Return the (X, Y) coordinate for the center point of the cell that contains the specified text.  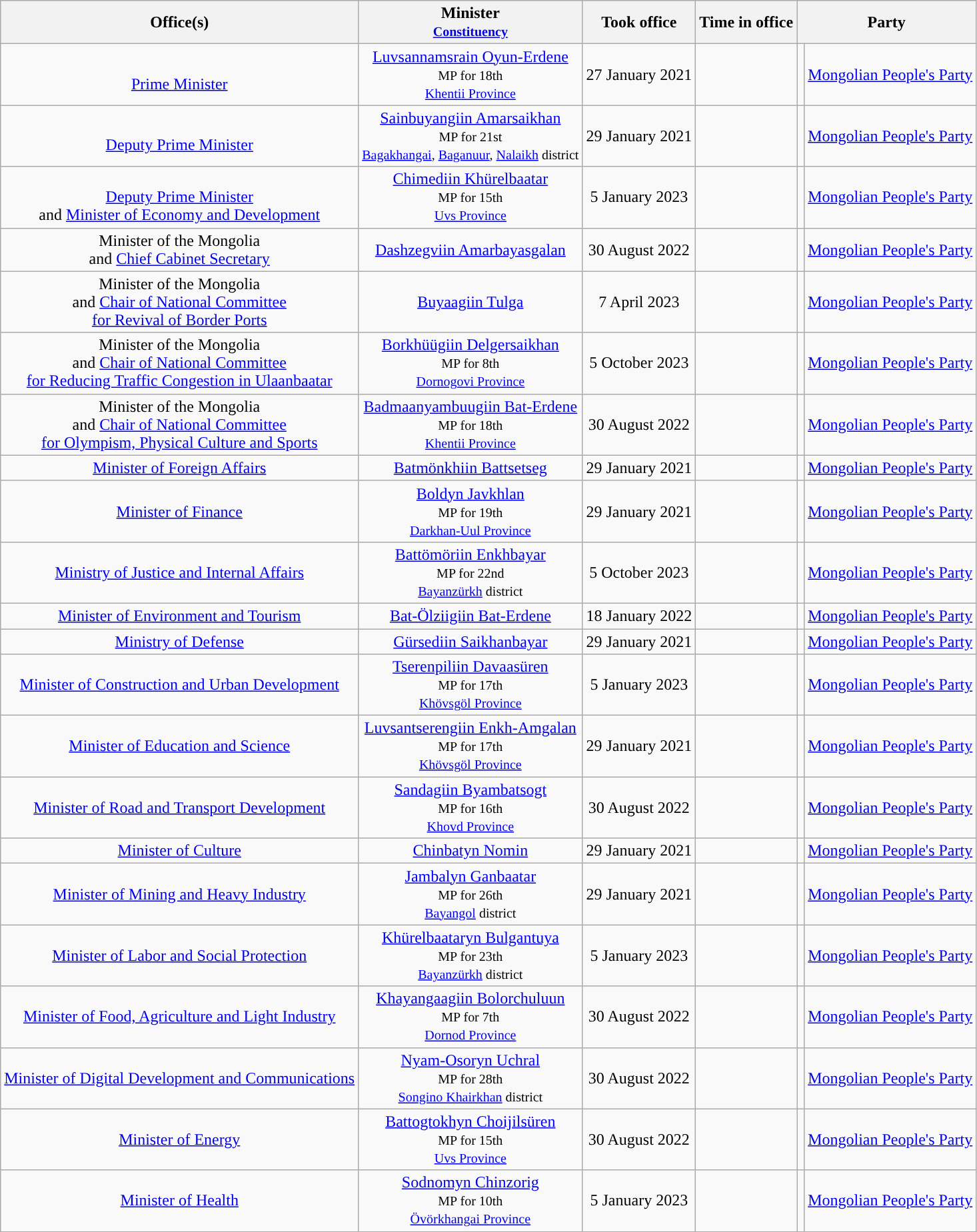
Minister of the Mongolia and Chief Cabinet Secretary (180, 249)
Minister of Foreign Affairs (180, 468)
Sandagiin ByambatsogtMP for 16thKhovd Province (471, 808)
Luvsantserengiin Enkh-AmgalanMP for 17thKhövsgöl Province (471, 746)
Minister of Health (180, 1201)
Minister of Construction and Urban Development (180, 685)
MinisterConstituency (471, 23)
Minister of Education and Science (180, 746)
27 January 2021 (639, 75)
Minister of Mining and Heavy Industry (180, 894)
Minister of Culture (180, 851)
Bat-Ölziigiin Bat-Erdene (471, 616)
Minister of Energy (180, 1139)
Sainbuyangiin AmarsaikhanMP for 21stBagakhangai, Baganuur, Nalaikh district (471, 136)
Minister of the Mongolia and Chair of National Committee for Reducing Traffic Congestion in Ulaanbaatar (180, 363)
Minister of Environment and Tourism (180, 616)
Deputy Prime Minister (180, 136)
Ministry of Justice and Internal Affairs (180, 572)
Chimediin KhürelbaatarMP for 15thUvs Province (471, 197)
Badmaanyambuugiin Bat-ErdeneMP for 18thKhentii Province (471, 424)
Party (886, 23)
Borkhüügiin DelgersaikhanMP for 8thDornogovi Province (471, 363)
Sodnomyn ChinzorigMP for 10thÖvörkhangai Province (471, 1201)
Took office (639, 23)
Minister of Digital Development and Communications (180, 1078)
Office(s) (180, 23)
Time in office (746, 23)
Minister of the Mongolia and Chair of National Committee for Olympism, Physical Culture and Sports (180, 424)
18 January 2022 (639, 616)
Minister of Food, Agriculture and Light Industry (180, 1017)
Dashzegviin Amarbayasgalan (471, 249)
Battogtokhyn ChoijilsürenMP for 15thUvs Province (471, 1139)
Deputy Prime Minister and Minister of Economy and Development (180, 197)
Chinbatyn Nomin (471, 851)
Batmönkhiin Battsetseg (471, 468)
Gürsediin Saikhanbayar (471, 642)
Ministry of Defense (180, 642)
Minister of Labor and Social Protection (180, 955)
Khürelbaataryn BulgantuyaMP for 23thBayanzürkh district (471, 955)
Nyam-Osoryn UchralMP for 28thSongino Khairkhan district (471, 1078)
Prime Minister (180, 75)
Jambalyn GanbaatarMP for 26thBayangol district (471, 894)
Boldyn JavkhlanMP for 19thDarkhan-Uul Province (471, 511)
Khayangaagiin BolorchuluunMP for 7thDornod Province (471, 1017)
Minister of Finance (180, 511)
Minister of Road and Transport Development (180, 808)
Buyaagiin Tulga (471, 302)
Battömöriin EnkhbayarMP for 22ndBayanzürkh district (471, 572)
7 April 2023 (639, 302)
Tserenpiliin DavaasürenMP for 17thKhövsgöl Province (471, 685)
Luvsannamsrain Oyun-ErdeneMP for 18thKhentii Province (471, 75)
Minister of the Mongolia and Chair of National Committee for Revival of Border Ports (180, 302)
